Provide the [X, Y] coordinate of the cell's center where the given text is located.  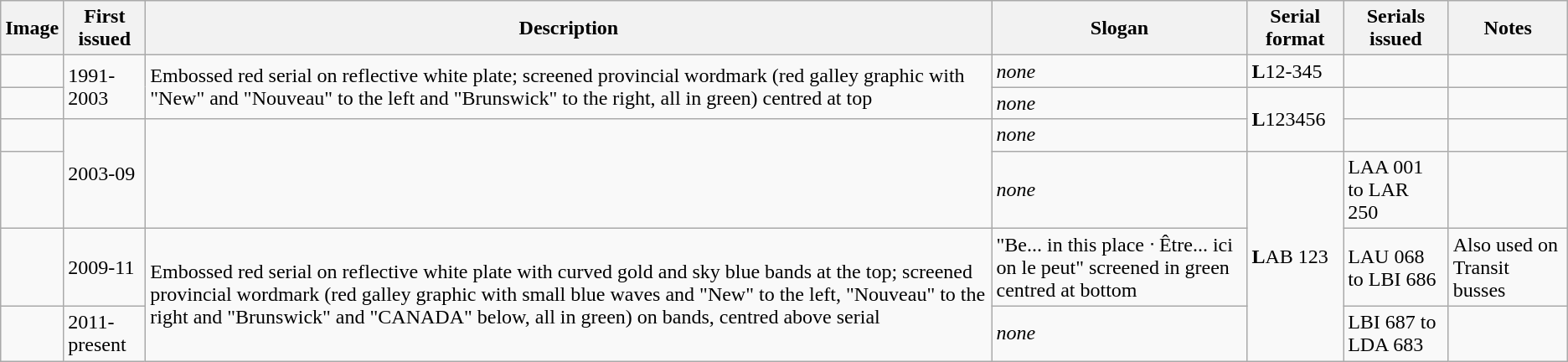
Serial format [1295, 28]
Also used on Transit busses [1508, 267]
Serials issued [1396, 28]
L12-345 [1295, 71]
LAB 123 [1295, 256]
2009-11 [105, 267]
2011-present [105, 334]
LAU 068 to LBI 686 [1396, 267]
Description [569, 28]
LBI 687 to LDA 683 [1396, 334]
First issued [105, 28]
Notes [1508, 28]
LAA 001 to LAR 250 [1396, 189]
2003-09 [105, 173]
Slogan [1119, 28]
L123456 [1295, 119]
1991-2003 [105, 87]
Image [32, 28]
"Be... in this place ᐧ Être... ici on le peut" screened in green centred at bottom [1119, 267]
